Return the (x, y) coordinate for the center point of the cell that contains the specified text.  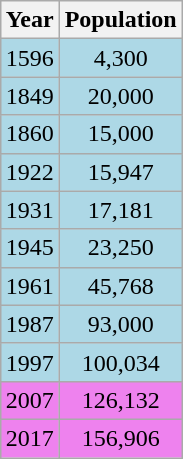
1997 (30, 362)
93,000 (120, 324)
23,250 (120, 248)
1922 (30, 172)
1961 (30, 286)
1860 (30, 134)
2017 (30, 438)
45,768 (120, 286)
Population (120, 20)
100,034 (120, 362)
20,000 (120, 96)
1931 (30, 210)
4,300 (120, 58)
17,181 (120, 210)
126,132 (120, 400)
15,947 (120, 172)
1987 (30, 324)
2007 (30, 400)
1945 (30, 248)
1849 (30, 96)
15,000 (120, 134)
156,906 (120, 438)
1596 (30, 58)
Year (30, 20)
